Locate the cell with the specified text and output its [x, y] center coordinate. 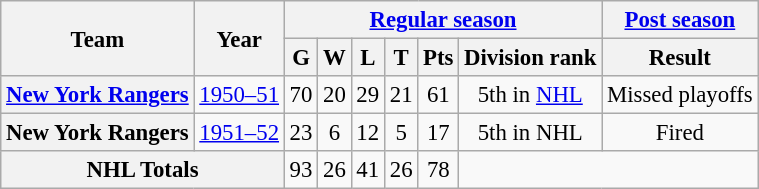
Division rank [530, 58]
29 [368, 95]
93 [300, 170]
Year [239, 38]
L [368, 58]
23 [300, 133]
Fired [680, 133]
41 [368, 170]
1951–52 [239, 133]
70 [300, 95]
G [300, 58]
61 [438, 95]
12 [368, 133]
Regular season [442, 20]
Team [98, 38]
T [400, 58]
6 [334, 133]
21 [400, 95]
5 [400, 133]
1950–51 [239, 95]
Pts [438, 58]
17 [438, 133]
Missed playoffs [680, 95]
20 [334, 95]
W [334, 58]
Post season [680, 20]
78 [438, 170]
NHL Totals [143, 170]
Result [680, 58]
